Return [x, y] of the center of cell containing provided text 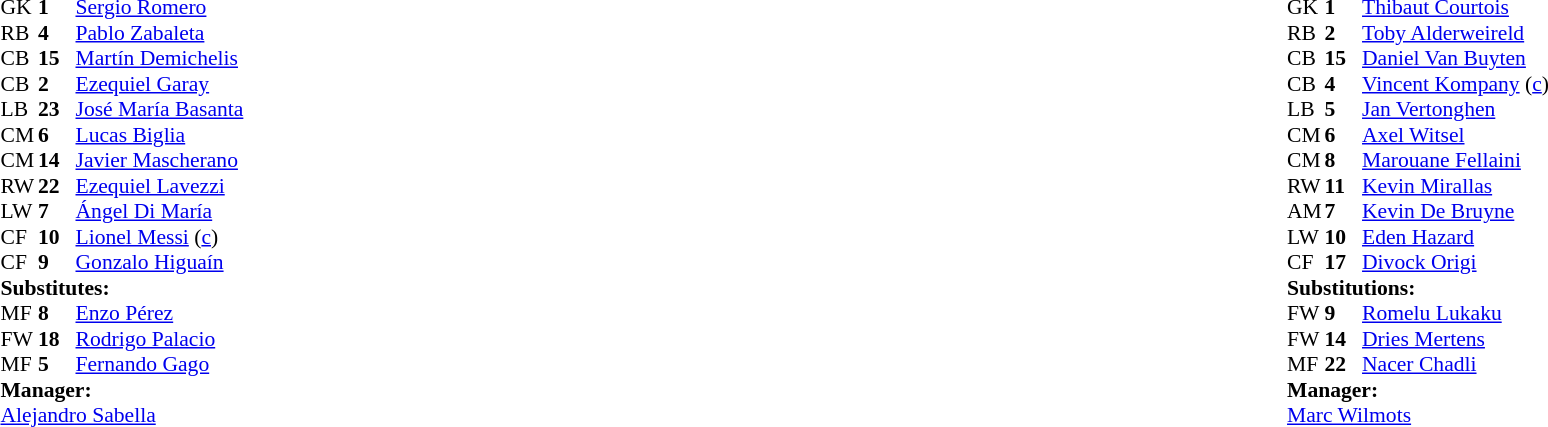
17 [1344, 263]
Manager: [122, 390]
José María Basanta [160, 109]
Fernando Gago [160, 365]
Ezequiel Garay [160, 84]
Lucas Biglia [160, 135]
Gonzalo Higuaín [160, 263]
Lionel Messi (c) [160, 237]
Ángel Di María [160, 211]
Enzo Pérez [160, 313]
18 [57, 339]
Substitutes: [122, 288]
23 [57, 109]
Pablo Zabaleta [160, 33]
Rodrigo Palacio [160, 339]
Javier Mascherano [160, 161]
Ezequiel Lavezzi [160, 186]
Martín Demichelis [160, 59]
AM [1306, 211]
11 [1344, 186]
